Return (X, Y) of the center of cell containing provided text 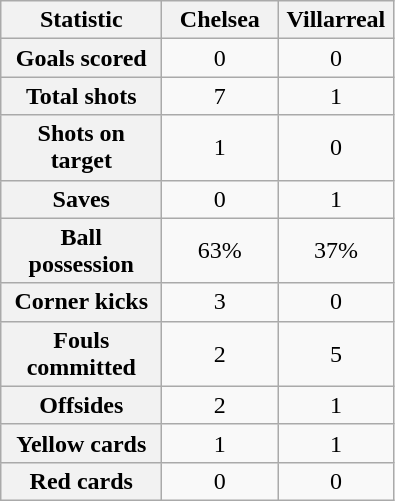
37% (336, 250)
Villarreal (336, 20)
Shots on target (82, 148)
Statistic (82, 20)
63% (220, 250)
Goals scored (82, 58)
Saves (82, 199)
Red cards (82, 481)
Yellow cards (82, 443)
7 (220, 96)
Corner kicks (82, 302)
Offsides (82, 405)
Fouls committed (82, 354)
5 (336, 354)
3 (220, 302)
Total shots (82, 96)
Ball possession (82, 250)
Chelsea (220, 20)
